Determine the [x, y] coordinate at the center of the cell enclosing the given text.  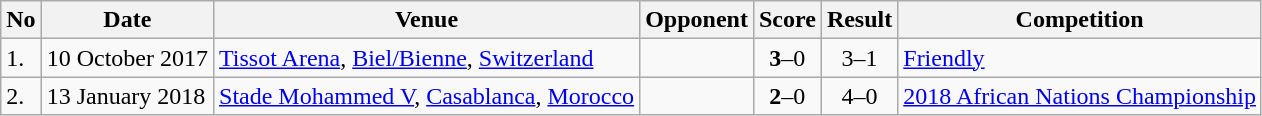
Stade Mohammed V, Casablanca, Morocco [427, 96]
Score [787, 20]
4–0 [859, 96]
Venue [427, 20]
Date [127, 20]
13 January 2018 [127, 96]
Competition [1080, 20]
Opponent [697, 20]
Tissot Arena, Biel/Bienne, Switzerland [427, 58]
3–0 [787, 58]
2. [21, 96]
10 October 2017 [127, 58]
Friendly [1080, 58]
No [21, 20]
3–1 [859, 58]
1. [21, 58]
Result [859, 20]
2–0 [787, 96]
2018 African Nations Championship [1080, 96]
